Provide the (x, y) coordinate of the cell's center where the given text is located.  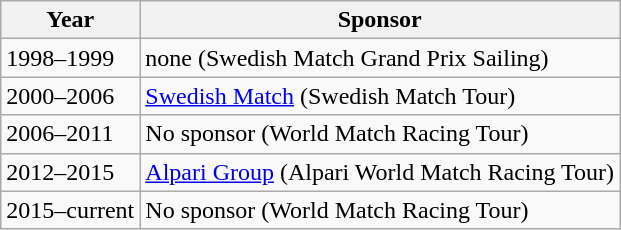
2015–current (70, 210)
2012–2015 (70, 172)
Swedish Match (Swedish Match Tour) (380, 96)
none (Swedish Match Grand Prix Sailing) (380, 58)
2006–2011 (70, 134)
Year (70, 20)
Alpari Group (Alpari World Match Racing Tour) (380, 172)
Sponsor (380, 20)
2000–2006 (70, 96)
1998–1999 (70, 58)
